Locate the cell with the specified text and output its (x, y) center coordinate. 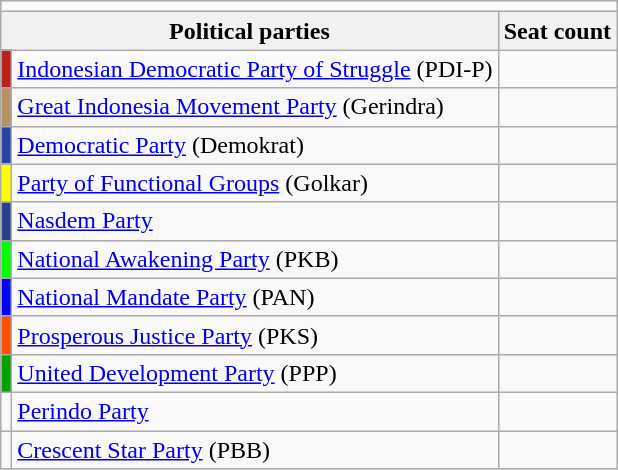
Crescent Star Party (PBB) (255, 449)
National Mandate Party (PAN) (255, 297)
Indonesian Democratic Party of Struggle (PDI-P) (255, 69)
Democratic Party (Demokrat) (255, 145)
National Awakening Party (PKB) (255, 259)
Great Indonesia Movement Party (Gerindra) (255, 107)
Prosperous Justice Party (PKS) (255, 335)
Party of Functional Groups (Golkar) (255, 183)
United Development Party (PPP) (255, 373)
Seat count (557, 31)
Perindo Party (255, 411)
Nasdem Party (255, 221)
Political parties (250, 31)
